Detect which cell encompasses the target text, then output its (x, y) center coordinate. 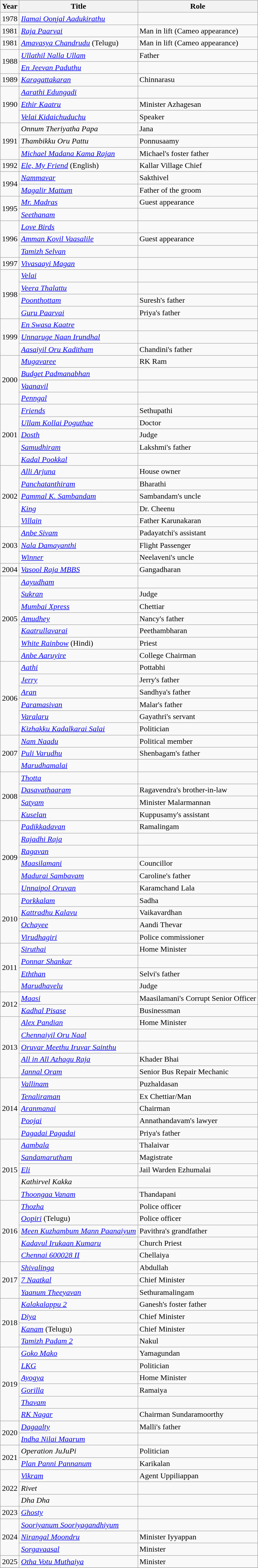
Eli (79, 1170)
1996 (10, 239)
1978 (10, 19)
Plan Panni Pannanum (79, 1463)
2020 (10, 1433)
Father of the groom (198, 190)
Jerry's father (198, 680)
Padayatchi's assistant (198, 533)
Priest (198, 643)
Sandamarutham (79, 1158)
Ethir Kaatru (79, 104)
Goko Mako (79, 1353)
Vaikavardhan (198, 912)
Madurai Sambavam (79, 876)
Kathirvel Kakka (79, 1182)
Tenaliraman (79, 1096)
Oopiri (Telugu) (79, 1219)
2015 (10, 1170)
Aambala (79, 1145)
Police commissioner (198, 937)
Aarathi Edungadi (79, 92)
Kallar Village Chief (198, 166)
Nala Damayanthi (79, 545)
Pammal K. Sambandam (79, 496)
1998 (10, 294)
Gorilla (79, 1390)
Father (198, 55)
Year (10, 6)
Jerry (79, 680)
Peethambharan (198, 631)
Chennai 600028 II (79, 1255)
Indha Nilai Maarum (79, 1439)
Selvi's father (198, 974)
Sorgavaasal (79, 1549)
En Swasa Kaatre (79, 325)
Agent Uppiliappan (198, 1476)
Rivet (79, 1488)
Ayogya (79, 1378)
Sandhya's father (198, 692)
Khader Bhai (198, 1059)
Ullam Kollai Poguthae (79, 423)
Political member (198, 741)
Minister Malarmannan (198, 802)
2007 (10, 753)
Dasavathaaram (79, 790)
Ponnusaamy (198, 141)
Pagadai Pagadai (79, 1133)
Lakshmi's father (198, 447)
Gayathri's servant (198, 716)
Thavam (79, 1402)
Caroline's father (198, 876)
RK Ram (198, 362)
Onnum Theriyatha Papa (79, 129)
Seethanam (79, 215)
Ponnar Shankar (79, 962)
Neelaveni's uncle (198, 558)
2023 (10, 1512)
Councillor (198, 863)
Vasool Raja MBBS (79, 570)
Father Karunakaran (198, 521)
Shenbagam's father (198, 753)
Unnaruge Naan Irundhal (79, 337)
Doctor (198, 423)
Suresh's father (198, 300)
Thalaivar (198, 1145)
Kizhakku Kadalkarai Salai (79, 729)
Nirangal Moondru (79, 1537)
Speaker (198, 116)
Satyam (79, 802)
Alex Pandian (79, 1023)
Businessman (198, 1010)
Chettiar (198, 606)
Nakul (198, 1341)
Diya (79, 1316)
Karikalan (198, 1463)
Poojai (79, 1121)
Velai (79, 276)
2021 (10, 1457)
Panchatanthiram (79, 484)
Amman Kovil Vaasalile (79, 239)
2011 (10, 968)
Nam Naadu (79, 741)
Porkkalam (79, 900)
Ele, My Friend (English) (79, 166)
Padikkadavan (79, 827)
1997 (10, 263)
Velai Kidaichuduchu (79, 116)
Otha Votu Muthaiya (79, 1562)
Raja Paarvai (79, 31)
Karamchand Lala (198, 888)
2000 (10, 380)
Tamizh Selvan (79, 251)
Vallinam (79, 1084)
Aran (79, 692)
Mr. Madras (79, 202)
2012 (10, 1004)
Thandapani (198, 1194)
House owner (198, 472)
2004 (10, 570)
Jana (198, 129)
Poonthottam (79, 300)
Dagaalty (79, 1427)
Maasilamani's Corrupt Senior Officer (198, 998)
Dr. Cheenu (198, 508)
Chinnarasu (198, 80)
Marudhavelu (79, 986)
Church Priest (198, 1243)
Kadhal Pisase (79, 1010)
Aandi Thevar (198, 925)
Role (198, 6)
7 Naatkal (79, 1280)
Budget Padmanabhan (79, 374)
Pavithra's grandfather (198, 1231)
Michael Madana Kama Rajan (79, 153)
Dha Dha (79, 1500)
2013 (10, 1047)
2002 (10, 496)
King (79, 508)
Marudhamalai (79, 766)
Sethupathi (198, 410)
Pottabhi (198, 668)
2009 (10, 857)
Malli's father (198, 1427)
Sakthivel (198, 178)
2006 (10, 698)
Bharathi (198, 484)
Winner (79, 558)
Vikram (79, 1476)
En Jeevan Paduthu (79, 68)
Ragavendra's brother-in-law (198, 790)
Kaatrullavarai (79, 631)
Anbe Aaruyire (79, 655)
Aranmanai (79, 1108)
Minister Iyyappan (198, 1537)
Magalir Mattum (79, 190)
Meen Kuzhambum Mann Paanaiyum (79, 1231)
Ex Chettiar/Man (198, 1096)
Nammavar (79, 178)
Samudhiram (79, 447)
1995 (10, 208)
Vaanavil (79, 386)
Villain (79, 521)
Kuppusamy's assistant (198, 815)
2016 (10, 1231)
Magistrate (198, 1158)
Oruvar Meethu Iruvar Sainthu (79, 1047)
Flight Passenger (198, 545)
Minister Azhagesan (198, 104)
2019 (10, 1384)
Ochayee (79, 925)
Mugavaree (79, 362)
2014 (10, 1108)
Yaanum Theeyavan (79, 1292)
Gangadharan (198, 570)
Karagattakaran (79, 80)
2024 (10, 1537)
Sooriyanum Sooriyagandhiyum (79, 1525)
Anbe Sivam (79, 533)
1994 (10, 184)
Title (79, 6)
Sethuramalingam (198, 1292)
1991 (10, 141)
Ilamai Oonjal Aadukirathu (79, 19)
Aasaiyil Oru Kaditham (79, 349)
Ragavan (79, 851)
Amavasya Chandrudu (Telugu) (79, 43)
Ramaiya (198, 1390)
Chennaiyil Oru Naal (79, 1035)
Malar's father (198, 704)
Guru Paarvai (79, 312)
Ganesh's foster father (198, 1304)
RK Nagar (79, 1415)
LKG (79, 1366)
2022 (10, 1488)
Chandini's father (198, 349)
2010 (10, 918)
Unnaipol Oruvan (79, 888)
2018 (10, 1323)
All in All Azhagu Raja (79, 1059)
Sadha (198, 900)
Veera Thalattu (79, 288)
Ullathil Nalla Ullam (79, 55)
Abdullah (198, 1268)
Mumbai Xpress (79, 606)
College Chairman (198, 655)
1988 (10, 61)
Michael's foster father (198, 153)
Penngal (79, 398)
Thoongaa Vanam (79, 1194)
2025 (10, 1562)
Sukran (79, 594)
Chairman (198, 1108)
Senior Bus Repair Mechanic (198, 1072)
Kanam (Telugu) (79, 1329)
1989 (10, 80)
Jail Warden Ezhumalai (198, 1170)
Vivasaayi Magan (79, 263)
Ghosty (79, 1512)
Jannal Oram (79, 1072)
Thambikku Oru Pattu (79, 141)
1990 (10, 104)
Varalaru (79, 716)
Eththan (79, 974)
2005 (10, 619)
Paramasivan (79, 704)
Thotta (79, 778)
Siruthai (79, 949)
Puli Varudhu (79, 753)
Chellaiya (198, 1255)
Thozha (79, 1206)
1999 (10, 337)
Alli Arjuna (79, 472)
Amudhey (79, 619)
1992 (10, 166)
Puzhaldasan (198, 1084)
Nancy's father (198, 619)
Love Birds (79, 227)
2017 (10, 1280)
Kuselan (79, 815)
Aathi (79, 668)
Yamagundan (198, 1353)
2008 (10, 796)
Chairman Sundaramoorthy (198, 1415)
Virudhagiri (79, 937)
Dosth (79, 435)
Annathandavam's lawyer (198, 1121)
Maasi (79, 998)
Ramalingam (198, 827)
Kattradhu Kalavu (79, 912)
Kadavul Irukaan Kumaru (79, 1243)
2001 (10, 435)
Rajadhi Raja (79, 839)
Kadal Pookkal (79, 459)
Shivalinga (79, 1268)
Aayudham (79, 582)
Friends (79, 410)
2003 (10, 545)
Sambandam's uncle (198, 496)
Operation JuJuPi (79, 1451)
Kalakalappu 2 (79, 1304)
Tamizh Padam 2 (79, 1341)
White Rainbow (Hindi) (79, 643)
Maasilamani (79, 863)
